Capture the cell that displays the provided text and extract its [x, y] central coordinate. 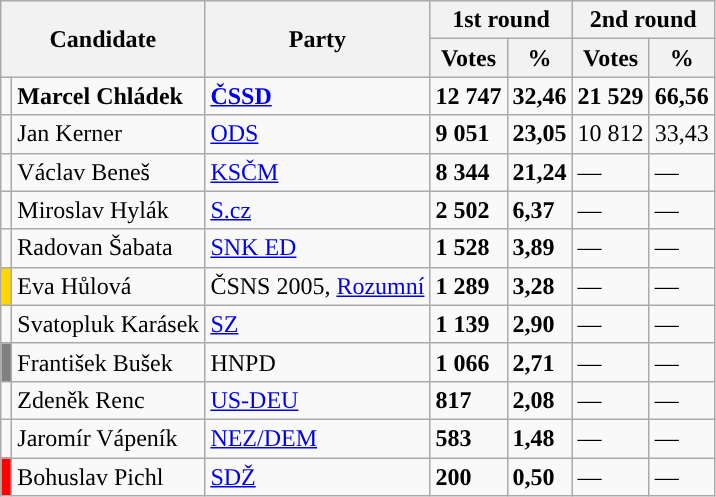
9 051 [468, 134]
Jan Kerner [108, 134]
ČSSD [318, 96]
KSČM [318, 172]
SZ [318, 324]
10 812 [610, 134]
3,89 [540, 248]
1 289 [468, 286]
3,28 [540, 286]
1 528 [468, 248]
Jaromír Vápeník [108, 438]
ODS [318, 134]
Eva Hůlová [108, 286]
12 747 [468, 96]
Svatopluk Karásek [108, 324]
66,56 [682, 96]
2 502 [468, 210]
6,37 [540, 210]
Party [318, 39]
21 529 [610, 96]
2nd round [643, 20]
ČSNS 2005, Rozumní [318, 286]
2,71 [540, 362]
Václav Beneš [108, 172]
8 344 [468, 172]
200 [468, 477]
Candidate [103, 39]
2,08 [540, 400]
0,50 [540, 477]
1,48 [540, 438]
HNPD [318, 362]
Bohuslav Pichl [108, 477]
1 066 [468, 362]
Marcel Chládek [108, 96]
2,90 [540, 324]
SNK ED [318, 248]
817 [468, 400]
S.cz [318, 210]
Zdeněk Renc [108, 400]
Radovan Šabata [108, 248]
SDŽ [318, 477]
1 139 [468, 324]
US-DEU [318, 400]
583 [468, 438]
Miroslav Hylák [108, 210]
21,24 [540, 172]
33,43 [682, 134]
1st round [501, 20]
23,05 [540, 134]
NEZ/DEM [318, 438]
32,46 [540, 96]
František Bušek [108, 362]
